Detect which cell encompasses the target text, then output its [x, y] center coordinate. 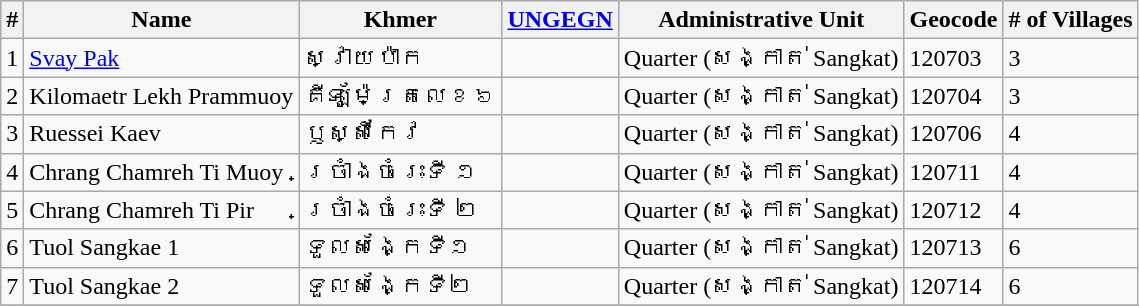
ទួលសង្កែទី១ [400, 248]
Khmer [400, 20]
120704 [954, 96]
Geocode [954, 20]
Kilomaetr Lekh Prammuoy [162, 96]
120703 [954, 58]
5 [12, 210]
120711 [954, 172]
ច្រាំងចំរេះទី ១ [400, 172]
120713 [954, 248]
Tuol Sangkae 2 [162, 286]
ទួលសង្កែទី២ [400, 286]
Chrang Chamreh Ti Pir [162, 210]
# of Villages [1070, 20]
# [12, 20]
Svay Pak [162, 58]
Chrang Chamreh Ti Muoy [162, 172]
120714 [954, 286]
120712 [954, 210]
Administrative Unit [761, 20]
Name [162, 20]
120706 [954, 134]
Tuol Sangkae 1 [162, 248]
7 [12, 286]
2 [12, 96]
ឫស្សីកែវ [400, 134]
Ruessei Kaev [162, 134]
ស្វាយប៉ាក [400, 58]
UNGEGN [560, 20]
1 [12, 58]
គីឡូម៉ែត្រលេខ៦ [400, 96]
ច្រាំងចំរេះទី ២ [400, 210]
